Provide the (X, Y) coordinate of the cell's center where the given text is located.  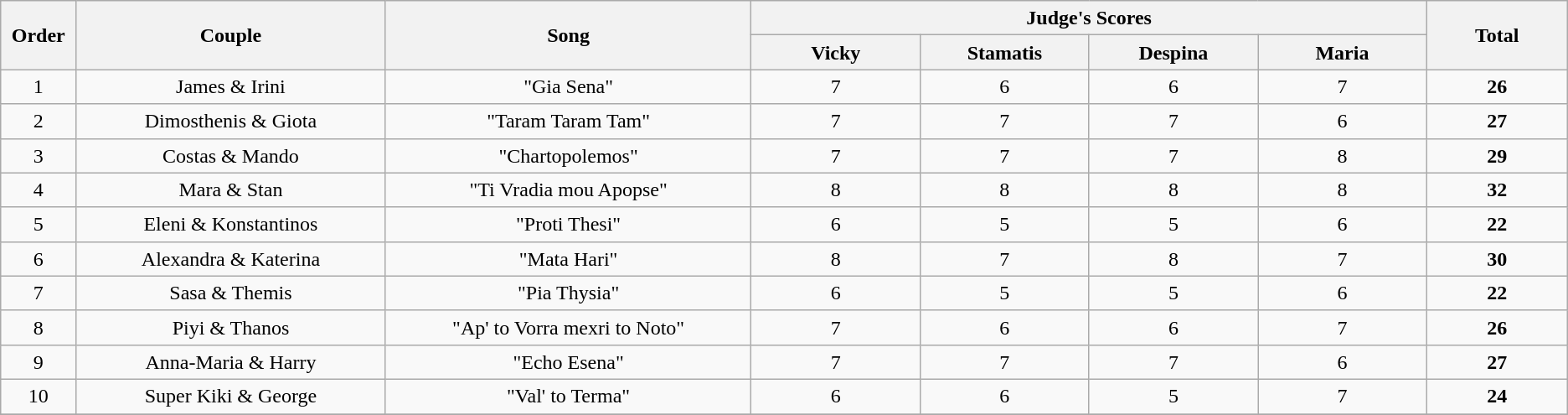
24 (1497, 396)
"Mata Hari" (568, 258)
Total (1497, 35)
Judge's Scores (1089, 18)
Vicky (836, 52)
"Proti Thesi" (568, 225)
Eleni & Konstantinos (231, 225)
Mara & Stan (231, 189)
Anna-Maria & Harry (231, 362)
2 (39, 121)
"Taram Taram Tam" (568, 121)
10 (39, 396)
Costas & Mando (231, 156)
Couple (231, 35)
9 (39, 362)
Song (568, 35)
Dimosthenis & Giota (231, 121)
29 (1497, 156)
Maria (1343, 52)
3 (39, 156)
Alexandra & Katerina (231, 258)
32 (1497, 189)
Despina (1173, 52)
Super Kiki & George (231, 396)
30 (1497, 258)
Sasa & Themis (231, 293)
1 (39, 87)
Piyi & Thanos (231, 327)
4 (39, 189)
James & Irini (231, 87)
Order (39, 35)
"Pia Thysia" (568, 293)
Stamatis (1005, 52)
"Gia Sena" (568, 87)
"Echo Esena" (568, 362)
"Val' to Terma" (568, 396)
"Chartopolemos" (568, 156)
"Ap' to Vorra mexri to Noto" (568, 327)
"Ti Vradia mou Apopse" (568, 189)
